Locate the cell with the specified text and output its [x, y] center coordinate. 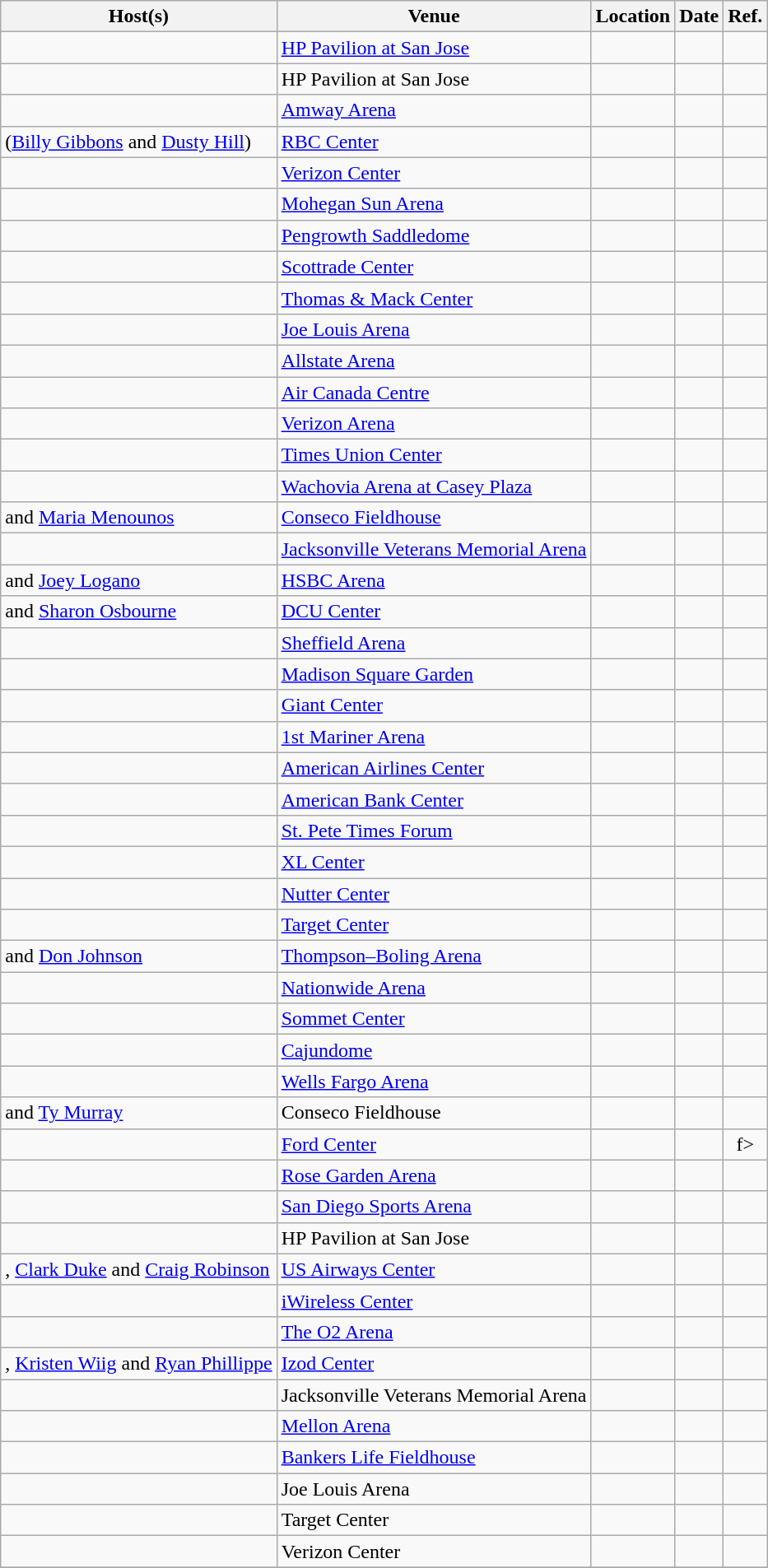
Mellon Arena [434, 1426]
and Joey Logano [138, 580]
f> [746, 1144]
Cajundome [434, 1050]
Amway Arena [434, 110]
iWireless Center [434, 1300]
The O2 Arena [434, 1332]
Nutter Center [434, 893]
Izod Center [434, 1363]
American Airlines Center [434, 768]
Pengrowth Saddledome [434, 235]
and Ty Murray [138, 1113]
Bankers Life Fieldhouse [434, 1458]
Date [700, 16]
Verizon Arena [434, 424]
and Sharon Osbourne [138, 612]
HSBC Arena [434, 580]
Thomas & Mack Center [434, 298]
Scottrade Center [434, 267]
Madison Square Garden [434, 674]
San Diego Sports Arena [434, 1207]
XL Center [434, 862]
, Kristen Wiig and Ryan Phillippe [138, 1363]
Sheffield Arena [434, 643]
Allstate Arena [434, 361]
Air Canada Centre [434, 393]
Nationwide Arena [434, 988]
Venue [434, 16]
and Maria Menounos [138, 518]
Ford Center [434, 1144]
US Airways Center [434, 1269]
RBC Center [434, 142]
Wells Fargo Arena [434, 1082]
Times Union Center [434, 455]
Wachovia Arena at Casey Plaza [434, 486]
, Clark Duke and Craig Robinson [138, 1269]
Mohegan Sun Arena [434, 204]
1st Mariner Arena [434, 737]
Rose Garden Arena [434, 1175]
DCU Center [434, 612]
Sommet Center [434, 1019]
Thompson–Boling Arena [434, 956]
Location [633, 16]
(Billy Gibbons and Dusty Hill) [138, 142]
Giant Center [434, 705]
St. Pete Times Forum [434, 831]
and Don Johnson [138, 956]
Ref. [746, 16]
Host(s) [138, 16]
American Bank Center [434, 799]
